Search for the cell housing the specified text and yield its [x, y] center coordinate. 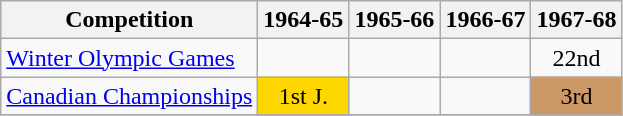
1967-68 [576, 20]
Winter Olympic Games [130, 58]
1964-65 [304, 20]
1st J. [304, 96]
3rd [576, 96]
1966-67 [486, 20]
Competition [130, 20]
22nd [576, 58]
1965-66 [394, 20]
Canadian Championships [130, 96]
